Provide the (x, y) coordinate of the cell's center where the given text is located.  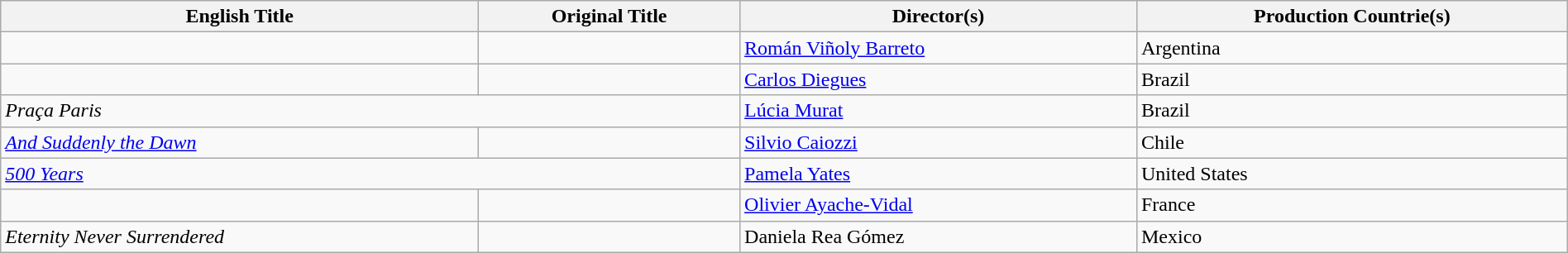
Praça Paris (370, 111)
Eternity Never Surrendered (240, 236)
And Suddenly the Dawn (240, 142)
Mexico (1351, 236)
Lúcia Murat (939, 111)
Production Countrie(s) (1351, 17)
Chile (1351, 142)
500 Years (370, 174)
Olivier Ayache-Vidal (939, 205)
United States (1351, 174)
Daniela Rea Gómez (939, 236)
France (1351, 205)
Director(s) (939, 17)
Román Viñoly Barreto (939, 48)
Pamela Yates (939, 174)
English Title (240, 17)
Carlos Diegues (939, 79)
Argentina (1351, 48)
Original Title (610, 17)
Silvio Caiozzi (939, 142)
